Determine the [X, Y] coordinate at the center of the cell enclosing the given text.  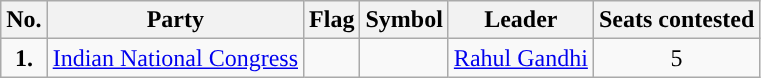
Flag [332, 20]
Rahul Gandhi [520, 58]
No. [24, 20]
5 [676, 58]
Seats contested [676, 20]
1. [24, 58]
Indian National Congress [175, 58]
Party [175, 20]
Leader [520, 20]
Symbol [404, 20]
